Find where the given text appears and provide that cell's center as [x, y] coordinate. 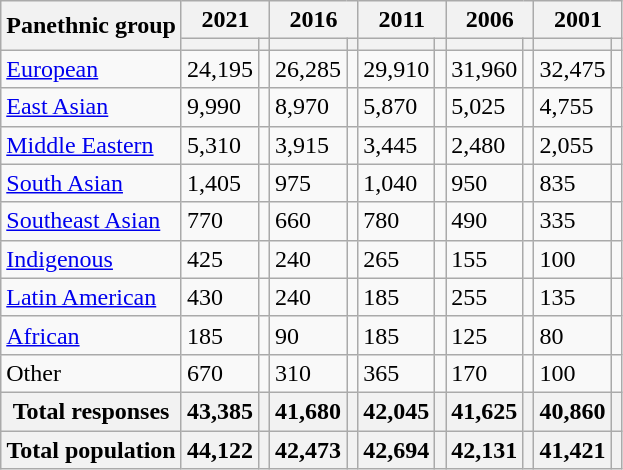
365 [396, 373]
8,970 [308, 107]
European [92, 69]
Indigenous [92, 259]
835 [572, 183]
170 [484, 373]
41,421 [572, 449]
42,694 [396, 449]
42,473 [308, 449]
42,131 [484, 449]
3,445 [396, 145]
Panethnic group [92, 26]
2016 [314, 20]
265 [396, 259]
2,055 [572, 145]
430 [220, 297]
2001 [578, 20]
770 [220, 221]
90 [308, 335]
2011 [402, 20]
155 [484, 259]
41,625 [484, 411]
2,480 [484, 145]
2021 [225, 20]
490 [484, 221]
44,122 [220, 449]
335 [572, 221]
31,960 [484, 69]
Middle Eastern [92, 145]
5,025 [484, 107]
29,910 [396, 69]
Southeast Asian [92, 221]
1,040 [396, 183]
3,915 [308, 145]
135 [572, 297]
975 [308, 183]
Latin American [92, 297]
660 [308, 221]
310 [308, 373]
950 [484, 183]
5,310 [220, 145]
670 [220, 373]
South Asian [92, 183]
32,475 [572, 69]
2006 [490, 20]
Other [92, 373]
42,045 [396, 411]
40,860 [572, 411]
425 [220, 259]
80 [572, 335]
Total responses [92, 411]
1,405 [220, 183]
255 [484, 297]
125 [484, 335]
9,990 [220, 107]
Total population [92, 449]
26,285 [308, 69]
African [92, 335]
780 [396, 221]
24,195 [220, 69]
43,385 [220, 411]
5,870 [396, 107]
4,755 [572, 107]
41,680 [308, 411]
East Asian [92, 107]
